Pinpoint the cell where the given text exists, returning its [X, Y] midpoint coordinate. 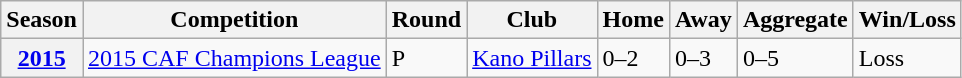
Aggregate [795, 20]
0–5 [795, 58]
Loss [907, 58]
Season [42, 20]
Home [633, 20]
Club [532, 20]
Win/Loss [907, 20]
Competition [234, 20]
2015 [42, 58]
Away [703, 20]
0–2 [633, 58]
Kano Pillars [532, 58]
P [426, 58]
Round [426, 20]
2015 CAF Champions League [234, 58]
0–3 [703, 58]
